Return [x, y] of the center of cell containing provided text 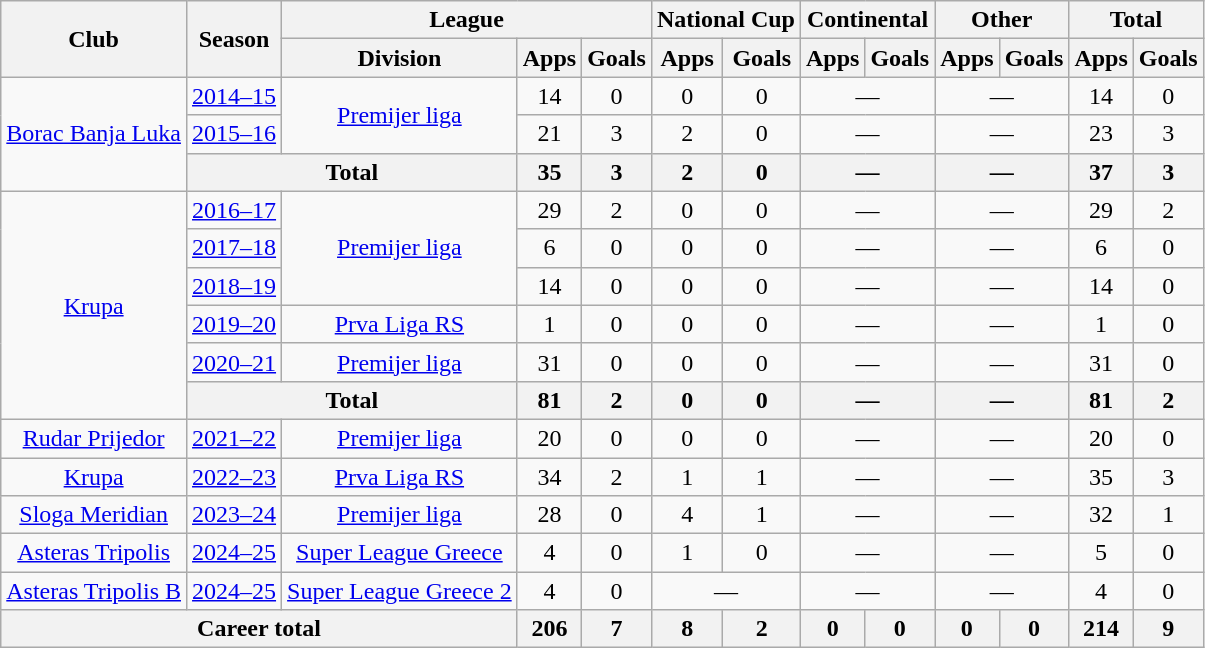
2017–18 [234, 248]
2020–21 [234, 362]
28 [549, 515]
214 [1101, 629]
Borac Banja Luka [94, 134]
Asteras Tripolis B [94, 591]
Division [400, 58]
206 [549, 629]
2023–24 [234, 515]
23 [1101, 134]
2016–17 [234, 210]
Career total [259, 629]
21 [549, 134]
7 [617, 629]
National Cup [726, 20]
Sloga Meridian [94, 515]
Asteras Tripolis [94, 553]
Super League Greece 2 [400, 591]
2019–20 [234, 324]
32 [1101, 515]
Season [234, 39]
5 [1101, 553]
Continental [867, 20]
2021–22 [234, 438]
8 [687, 629]
2018–19 [234, 286]
Club [94, 39]
9 [1168, 629]
34 [549, 477]
Rudar Prijedor [94, 438]
2014–15 [234, 96]
Super League Greece [400, 553]
2015–16 [234, 134]
League [467, 20]
Other [1002, 20]
2022–23 [234, 477]
37 [1101, 172]
